Find where the given text appears and provide that cell's center as (X, Y) coordinate. 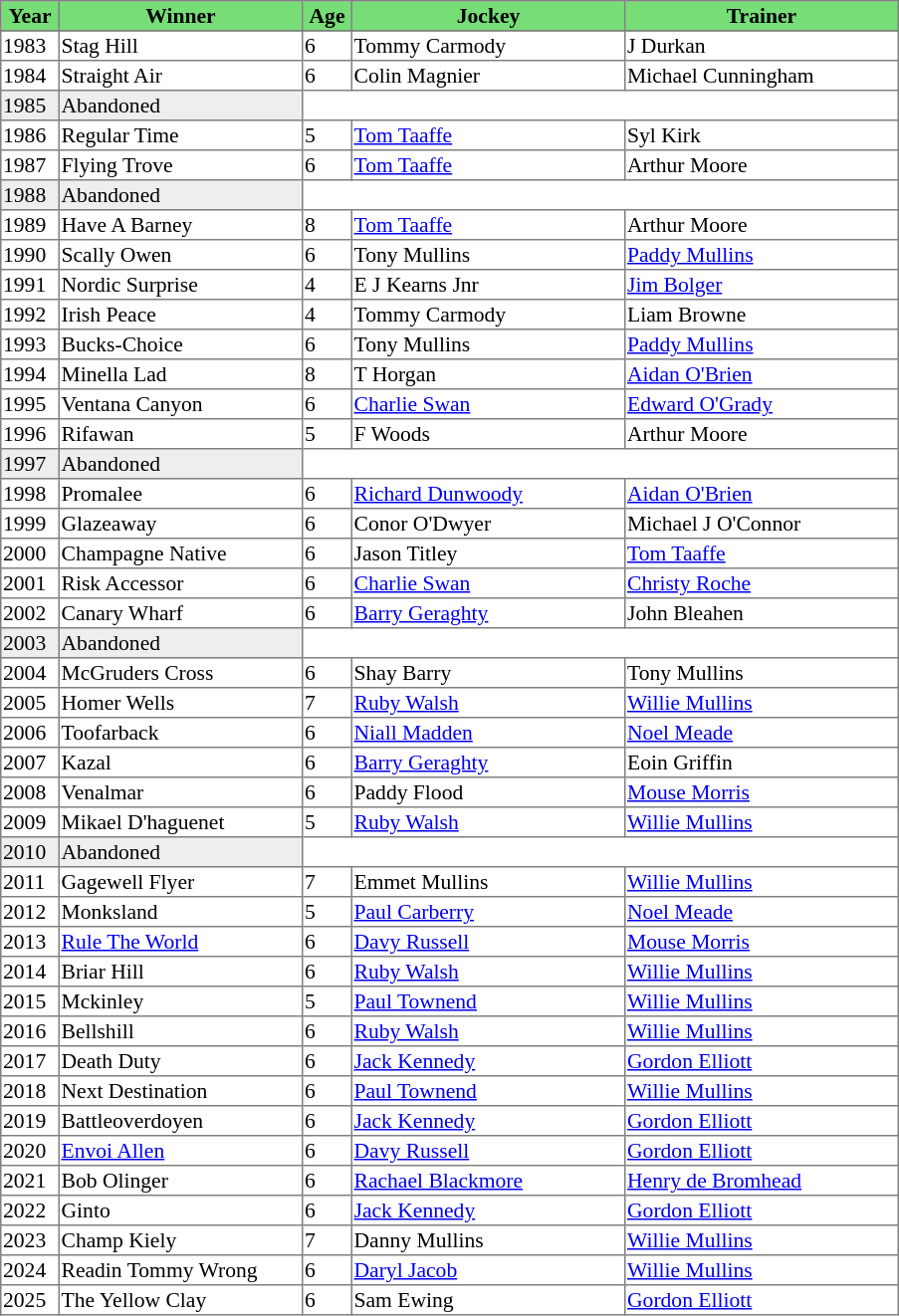
Emmet Mullins (488, 882)
2020 (30, 1151)
2004 (30, 673)
Syl Kirk (762, 135)
2013 (30, 942)
John Bleahen (762, 613)
2009 (30, 822)
1989 (30, 225)
2015 (30, 1001)
1997 (30, 464)
Edward O'Grady (762, 404)
2023 (30, 1240)
Death Duty (180, 1061)
Straight Air (180, 76)
Homer Wells (180, 703)
2008 (30, 792)
1992 (30, 315)
Bob Olinger (180, 1181)
Mikael D'haguenet (180, 822)
Champagne Native (180, 553)
Toofarback (180, 733)
Have A Barney (180, 225)
1984 (30, 76)
Readin Tommy Wrong (180, 1270)
1999 (30, 524)
Mckinley (180, 1001)
Niall Madden (488, 733)
Rifawan (180, 434)
2002 (30, 613)
Scally Owen (180, 255)
Kazal (180, 763)
1993 (30, 344)
2003 (30, 643)
1998 (30, 494)
2017 (30, 1061)
Bucks-Choice (180, 344)
2007 (30, 763)
2022 (30, 1210)
2010 (30, 852)
Age (328, 16)
1983 (30, 46)
Glazeaway (180, 524)
1996 (30, 434)
2011 (30, 882)
Year (30, 16)
1991 (30, 285)
2019 (30, 1121)
Winner (180, 16)
Shay Barry (488, 673)
Ginto (180, 1210)
2014 (30, 972)
Jim Bolger (762, 285)
Venalmar (180, 792)
Bellshill (180, 1031)
2001 (30, 583)
1985 (30, 106)
Paul Carberry (488, 912)
McGruders Cross (180, 673)
1994 (30, 374)
Canary Wharf (180, 613)
Danny Mullins (488, 1240)
Stag Hill (180, 46)
1986 (30, 135)
Rachael Blackmore (488, 1181)
Liam Browne (762, 315)
1990 (30, 255)
Flying Trove (180, 165)
1987 (30, 165)
2012 (30, 912)
Next Destination (180, 1091)
Jason Titley (488, 553)
Michael Cunningham (762, 76)
Irish Peace (180, 315)
The Yellow Clay (180, 1300)
Daryl Jacob (488, 1270)
Battleoverdoyen (180, 1121)
Champ Kiely (180, 1240)
Richard Dunwoody (488, 494)
2006 (30, 733)
Michael J O'Connor (762, 524)
Gagewell Flyer (180, 882)
1995 (30, 404)
1988 (30, 195)
T Horgan (488, 374)
Ventana Canyon (180, 404)
Promalee (180, 494)
Regular Time (180, 135)
E J Kearns Jnr (488, 285)
Jockey (488, 16)
2016 (30, 1031)
Risk Accessor (180, 583)
F Woods (488, 434)
Envoi Allen (180, 1151)
2025 (30, 1300)
Trainer (762, 16)
Sam Ewing (488, 1300)
2000 (30, 553)
2005 (30, 703)
Paddy Flood (488, 792)
Conor O'Dwyer (488, 524)
Henry de Bromhead (762, 1181)
Monksland (180, 912)
Rule The World (180, 942)
Eoin Griffin (762, 763)
2024 (30, 1270)
Christy Roche (762, 583)
2021 (30, 1181)
J Durkan (762, 46)
Nordic Surprise (180, 285)
Briar Hill (180, 972)
Colin Magnier (488, 76)
Minella Lad (180, 374)
2018 (30, 1091)
